Extract the (x, y) coordinate from the center of the cell holding the provided text.  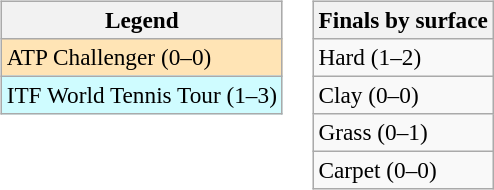
ATP Challenger (0–0) (142, 57)
ITF World Tennis Tour (1–3) (142, 95)
Grass (0–1) (403, 133)
Carpet (0–0) (403, 171)
Hard (1–2) (403, 57)
Clay (0–0) (403, 95)
Legend (142, 20)
Finals by surface (403, 20)
